Search for the cell housing the specified text and yield its [X, Y] center coordinate. 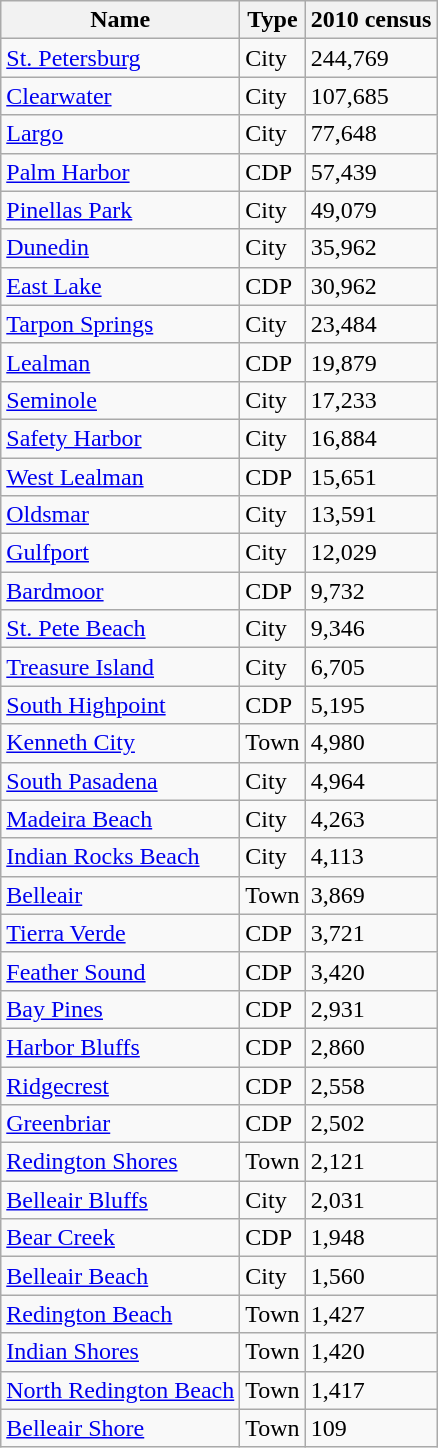
5,195 [371, 705]
Belleair Shore [120, 1428]
17,233 [371, 400]
19,879 [371, 362]
1,948 [371, 1238]
Seminole [120, 400]
6,705 [371, 667]
15,651 [371, 477]
Bay Pines [120, 1009]
Tarpon Springs [120, 324]
107,685 [371, 96]
109 [371, 1428]
1,560 [371, 1276]
Redington Shores [120, 1162]
244,769 [371, 58]
Madeira Beach [120, 819]
Belleair Beach [120, 1276]
1,417 [371, 1390]
Belleair [120, 895]
30,962 [371, 286]
Name [120, 20]
Oldsmar [120, 515]
9,732 [371, 591]
2,031 [371, 1200]
Indian Shores [120, 1352]
Indian Rocks Beach [120, 857]
35,962 [371, 248]
1,427 [371, 1314]
Gulfport [120, 553]
North Redington Beach [120, 1390]
2,502 [371, 1124]
East Lake [120, 286]
16,884 [371, 438]
Tierra Verde [120, 933]
4,113 [371, 857]
2010 census [371, 20]
Dunedin [120, 248]
South Pasadena [120, 781]
Treasure Island [120, 667]
Bardmoor [120, 591]
South Highpoint [120, 705]
Safety Harbor [120, 438]
12,029 [371, 553]
4,980 [371, 743]
Feather Sound [120, 971]
2,860 [371, 1047]
2,558 [371, 1085]
4,263 [371, 819]
Clearwater [120, 96]
Largo [120, 134]
St. Pete Beach [120, 629]
Harbor Bluffs [120, 1047]
77,648 [371, 134]
Lealman [120, 362]
Belleair Bluffs [120, 1200]
4,964 [371, 781]
2,121 [371, 1162]
1,420 [371, 1352]
9,346 [371, 629]
49,079 [371, 210]
2,931 [371, 1009]
57,439 [371, 172]
Palm Harbor [120, 172]
Greenbriar [120, 1124]
Bear Creek [120, 1238]
St. Petersburg [120, 58]
3,420 [371, 971]
Pinellas Park [120, 210]
Redington Beach [120, 1314]
13,591 [371, 515]
3,721 [371, 933]
3,869 [371, 895]
Type [272, 20]
Ridgecrest [120, 1085]
23,484 [371, 324]
Kenneth City [120, 743]
West Lealman [120, 477]
